Output the (X, Y) coordinate of the center of the cell containing the given text.  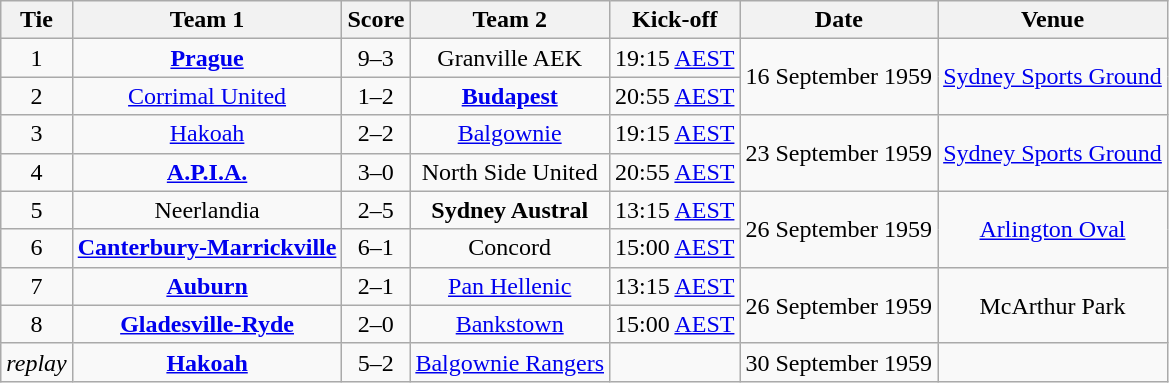
Prague (207, 58)
Balgownie Rangers (510, 362)
McArthur Park (1053, 305)
Granville AEK (510, 58)
5–2 (376, 362)
A.P.I.A. (207, 172)
Venue (1053, 20)
Budapest (510, 96)
2–5 (376, 210)
Date (839, 20)
replay (36, 362)
North Side United (510, 172)
6–1 (376, 248)
Canterbury-Marrickville (207, 248)
Arlington Oval (1053, 229)
2–1 (376, 286)
1–2 (376, 96)
2 (36, 96)
3–0 (376, 172)
Kick-off (675, 20)
Team 1 (207, 20)
1 (36, 58)
Pan Hellenic (510, 286)
Score (376, 20)
4 (36, 172)
7 (36, 286)
9–3 (376, 58)
Sydney Austral (510, 210)
2–2 (376, 134)
Neerlandia (207, 210)
8 (36, 324)
Balgownie (510, 134)
6 (36, 248)
Gladesville-Ryde (207, 324)
23 September 1959 (839, 153)
30 September 1959 (839, 362)
16 September 1959 (839, 77)
3 (36, 134)
Bankstown (510, 324)
2–0 (376, 324)
Tie (36, 20)
Corrimal United (207, 96)
Concord (510, 248)
Team 2 (510, 20)
5 (36, 210)
Auburn (207, 286)
